Identify which cell holds the provided text, then report its (x, y) central coordinate. 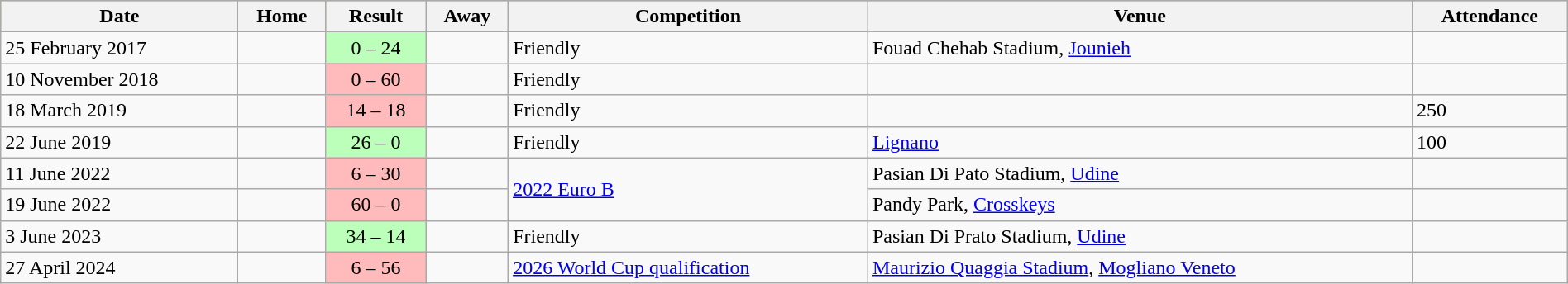
Home (282, 17)
100 (1489, 142)
0 – 60 (375, 79)
25 February 2017 (119, 48)
Pasian Di Prato Stadium, Udine (1140, 236)
34 – 14 (375, 236)
Maurizio Quaggia Stadium, Mogliano Veneto (1140, 267)
11 June 2022 (119, 173)
250 (1489, 111)
6 – 30 (375, 173)
19 June 2022 (119, 205)
27 April 2024 (119, 267)
Attendance (1489, 17)
22 June 2019 (119, 142)
Date (119, 17)
60 – 0 (375, 205)
10 November 2018 (119, 79)
Venue (1140, 17)
14 – 18 (375, 111)
Result (375, 17)
Pandy Park, Crosskeys (1140, 205)
6 – 56 (375, 267)
0 – 24 (375, 48)
Away (466, 17)
18 March 2019 (119, 111)
26 – 0 (375, 142)
Competition (688, 17)
3 June 2023 (119, 236)
2026 World Cup qualification (688, 267)
Lignano (1140, 142)
Fouad Chehab Stadium, Jounieh (1140, 48)
Pasian Di Pato Stadium, Udine (1140, 173)
2022 Euro B (688, 189)
